Search for the cell housing the specified text and yield its (x, y) center coordinate. 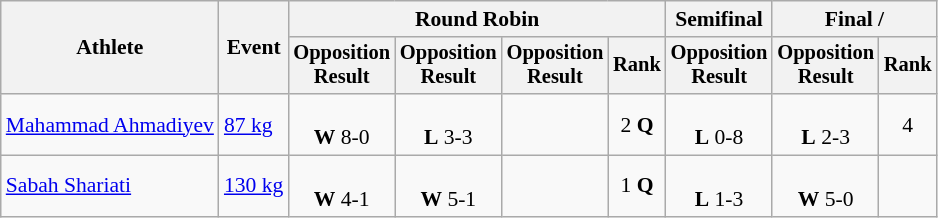
L 0-8 (720, 124)
Event (254, 48)
4 (908, 124)
W 5-1 (448, 186)
Mahammad Ahmadiyev (110, 124)
Sabah Shariati (110, 186)
L 3-3 (448, 124)
130 kg (254, 186)
Round Robin (476, 19)
2 Q (637, 124)
W 4-1 (342, 186)
W 8-0 (342, 124)
1 Q (637, 186)
Final / (854, 19)
Semifinal (720, 19)
Athlete (110, 48)
L 2-3 (826, 124)
L 1-3 (720, 186)
W 5-0 (826, 186)
87 kg (254, 124)
